Return (x, y) of the center of cell containing provided text 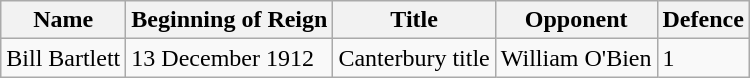
Opponent (576, 20)
Name (64, 20)
William O'Bien (576, 58)
13 December 1912 (230, 58)
Canterbury title (414, 58)
1 (703, 58)
Bill Bartlett (64, 58)
Beginning of Reign (230, 20)
Title (414, 20)
Defence (703, 20)
